Pinpoint the cell where the given text exists, returning its (x, y) midpoint coordinate. 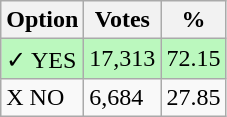
X NO (42, 97)
6,684 (122, 97)
27.85 (194, 97)
Votes (122, 20)
72.15 (194, 59)
Option (42, 20)
17,313 (122, 59)
✓ YES (42, 59)
% (194, 20)
